Identify which cell holds the provided text, then report its (x, y) central coordinate. 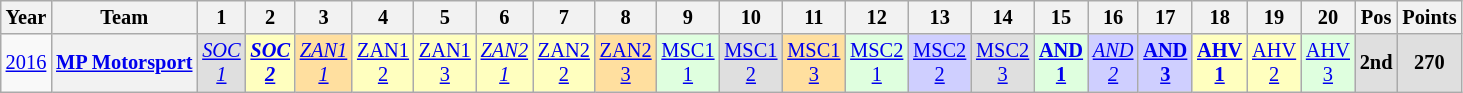
17 (1165, 17)
Team (124, 17)
AND3 (1165, 63)
5 (445, 17)
MSC21 (876, 63)
6 (504, 17)
MSC12 (750, 63)
MSC23 (1002, 63)
ZAN13 (445, 63)
Year (26, 17)
Points (1429, 17)
MSC13 (814, 63)
16 (1113, 17)
18 (1220, 17)
Pos (1376, 17)
7 (564, 17)
8 (626, 17)
SOC1 (221, 63)
9 (688, 17)
ZAN11 (324, 63)
12 (876, 17)
AHV3 (1328, 63)
13 (940, 17)
11 (814, 17)
AND1 (1061, 63)
MSC11 (688, 63)
MP Motorsport (124, 63)
3 (324, 17)
19 (1274, 17)
15 (1061, 17)
270 (1429, 63)
2016 (26, 63)
ZAN12 (383, 63)
AND2 (1113, 63)
MSC22 (940, 63)
4 (383, 17)
ZAN21 (504, 63)
2nd (1376, 63)
1 (221, 17)
14 (1002, 17)
ZAN22 (564, 63)
ZAN23 (626, 63)
10 (750, 17)
20 (1328, 17)
AHV1 (1220, 63)
AHV2 (1274, 63)
2 (270, 17)
SOC2 (270, 63)
